Pinpoint the cell where the given text exists, returning its (X, Y) midpoint coordinate. 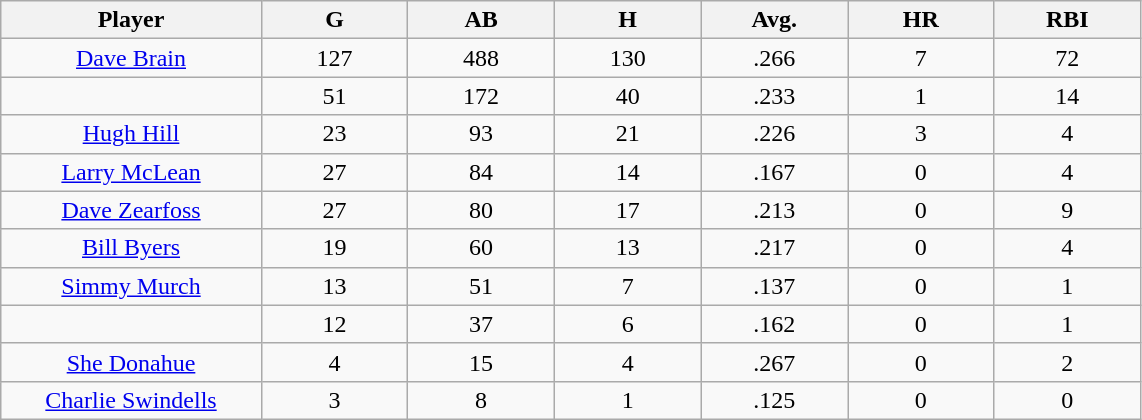
80 (482, 210)
37 (482, 324)
84 (482, 172)
21 (628, 134)
9 (1068, 210)
Larry McLean (132, 172)
Bill Byers (132, 248)
.267 (774, 362)
23 (334, 134)
Simmy Murch (132, 286)
.167 (774, 172)
130 (628, 58)
Dave Brain (132, 58)
.226 (774, 134)
40 (628, 96)
RBI (1068, 20)
93 (482, 134)
H (628, 20)
8 (482, 400)
AB (482, 20)
72 (1068, 58)
127 (334, 58)
Charlie Swindells (132, 400)
.125 (774, 400)
.162 (774, 324)
15 (482, 362)
488 (482, 58)
17 (628, 210)
Avg. (774, 20)
12 (334, 324)
.217 (774, 248)
60 (482, 248)
She Donahue (132, 362)
.213 (774, 210)
Hugh Hill (132, 134)
HR (922, 20)
6 (628, 324)
.266 (774, 58)
19 (334, 248)
.137 (774, 286)
.233 (774, 96)
Player (132, 20)
2 (1068, 362)
Dave Zearfoss (132, 210)
G (334, 20)
172 (482, 96)
